Capture the cell that displays the provided text and extract its (x, y) central coordinate. 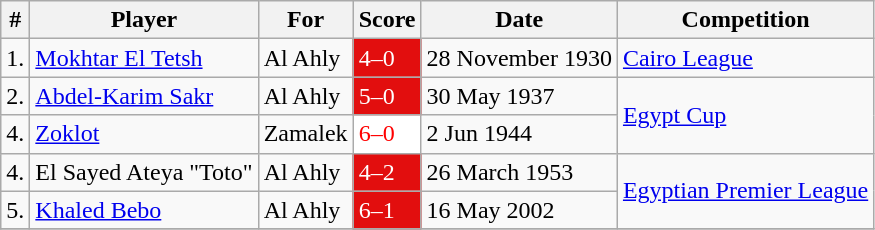
# (16, 20)
2. (16, 96)
6–1 (387, 210)
Mokhtar El Tetsh (144, 58)
Zoklot (144, 134)
4–2 (387, 172)
Khaled Bebo (144, 210)
Cairo League (745, 58)
Date (519, 20)
30 May 1937 (519, 96)
Score (387, 20)
For (306, 20)
Player (144, 20)
2 Jun 1944 (519, 134)
6–0 (387, 134)
Egypt Cup (745, 115)
1. (16, 58)
4–0 (387, 58)
28 November 1930 (519, 58)
Egyptian Premier League (745, 191)
El Sayed Ateya "Toto" (144, 172)
Zamalek (306, 134)
5. (16, 210)
26 March 1953 (519, 172)
5–0 (387, 96)
Competition (745, 20)
Abdel-Karim Sakr (144, 96)
16 May 2002 (519, 210)
